Locate the cell with the specified text and output its [X, Y] center coordinate. 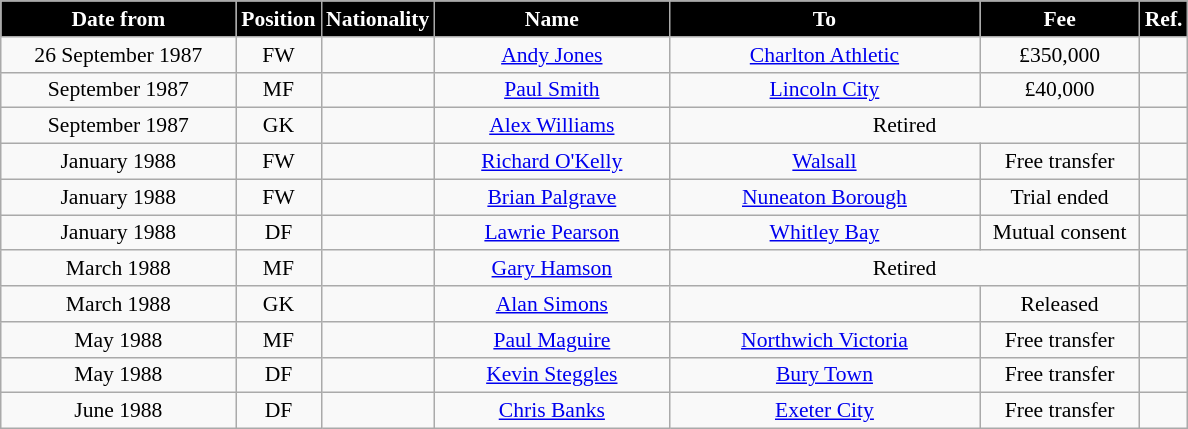
Richard O'Kelly [552, 162]
Lawrie Pearson [552, 233]
June 1988 [118, 411]
Ref. [1164, 19]
Whitley Bay [824, 233]
Paul Smith [552, 90]
£350,000 [1060, 55]
Alex Williams [552, 126]
26 September 1987 [118, 55]
Northwich Victoria [824, 340]
Charlton Athletic [824, 55]
Andy Jones [552, 55]
Brian Palgrave [552, 197]
Date from [118, 19]
Kevin Steggles [552, 375]
Alan Simons [552, 304]
Chris Banks [552, 411]
Trial ended [1060, 197]
Exeter City [824, 411]
Mutual consent [1060, 233]
To [824, 19]
Released [1060, 304]
Bury Town [824, 375]
Paul Maguire [552, 340]
Fee [1060, 19]
Nationality [378, 19]
Position [278, 19]
Nuneaton Borough [824, 197]
Gary Hamson [552, 269]
Name [552, 19]
£40,000 [1060, 90]
Walsall [824, 162]
Lincoln City [824, 90]
